Pinpoint the cell where the given text exists, returning its (X, Y) midpoint coordinate. 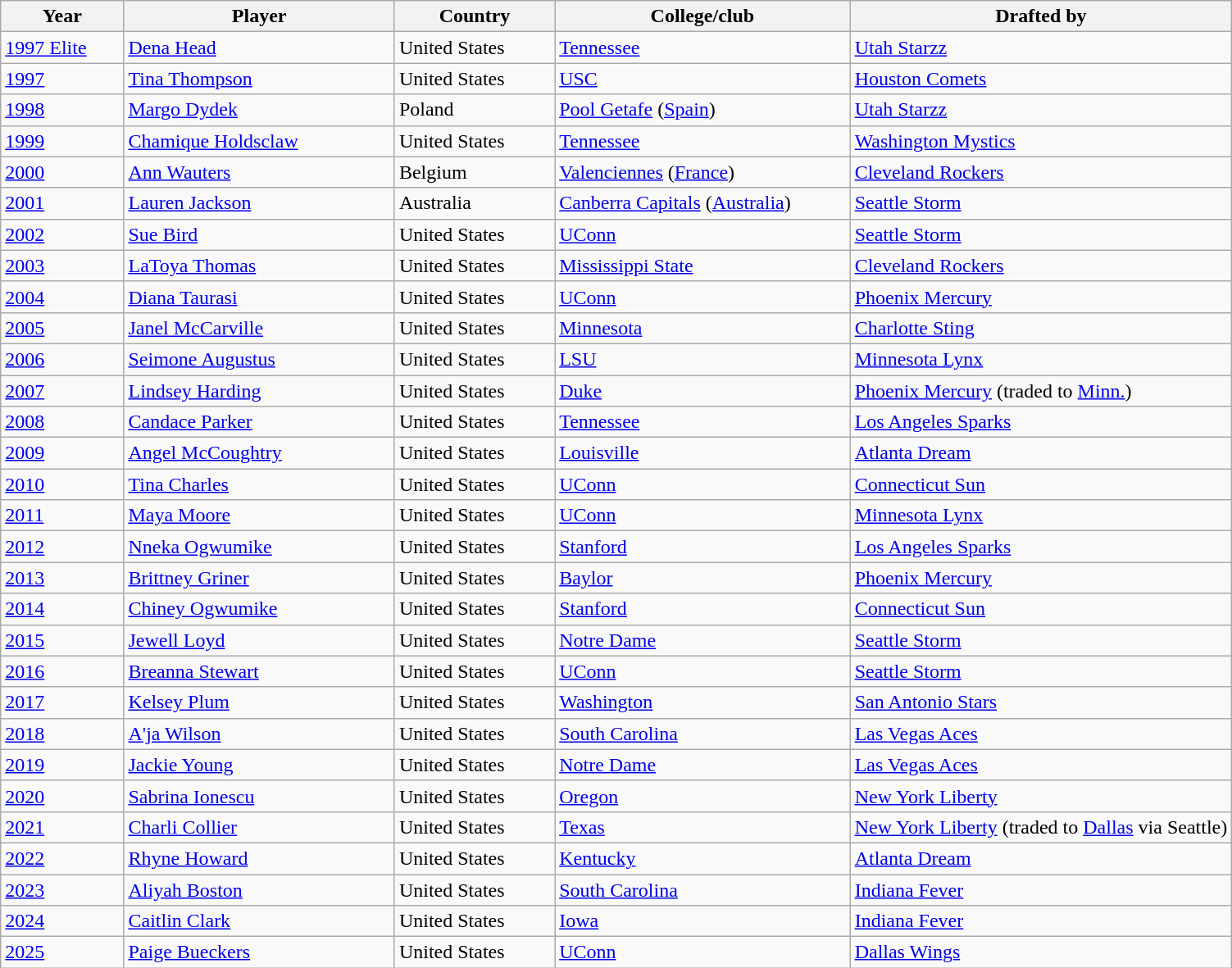
Kentucky (702, 858)
Year (62, 16)
2009 (62, 453)
2025 (62, 952)
Oregon (702, 796)
Charli Collier (259, 827)
Duke (702, 391)
2020 (62, 796)
Candace Parker (259, 422)
Angel McCoughtry (259, 453)
Sabrina Ionescu (259, 796)
College/club (702, 16)
Player (259, 16)
LaToya Thomas (259, 266)
Maya Moore (259, 516)
1999 (62, 141)
1998 (62, 110)
Kelsey Plum (259, 702)
Caitlin Clark (259, 921)
Tina Charles (259, 484)
Drafted by (1041, 16)
Breanna Stewart (259, 671)
New York Liberty (1041, 796)
2024 (62, 921)
Dena Head (259, 48)
2014 (62, 609)
Minnesota (702, 328)
2021 (62, 827)
Diana Taurasi (259, 297)
Country (474, 16)
Houston Comets (1041, 79)
2013 (62, 578)
2001 (62, 203)
Poland (474, 110)
Margo Dydek (259, 110)
2010 (62, 484)
2004 (62, 297)
Belgium (474, 172)
1997 Elite (62, 48)
2006 (62, 359)
Seimone Augustus (259, 359)
1997 (62, 79)
Washington (702, 702)
2018 (62, 734)
Jewell Loyd (259, 640)
2016 (62, 671)
Phoenix Mercury (traded to Minn.) (1041, 391)
Jackie Young (259, 765)
2000 (62, 172)
Washington Mystics (1041, 141)
Charlotte Sting (1041, 328)
Dallas Wings (1041, 952)
2022 (62, 858)
2015 (62, 640)
New York Liberty (traded to Dallas via Seattle) (1041, 827)
Australia (474, 203)
2005 (62, 328)
Canberra Capitals (Australia) (702, 203)
Brittney Griner (259, 578)
Iowa (702, 921)
2023 (62, 889)
2017 (62, 702)
2002 (62, 234)
Aliyah Boston (259, 889)
Lindsey Harding (259, 391)
Pool Getafe (Spain) (702, 110)
2007 (62, 391)
Sue Bird (259, 234)
2003 (62, 266)
Louisville (702, 453)
Baylor (702, 578)
Chamique Holdsclaw (259, 141)
San Antonio Stars (1041, 702)
Nneka Ogwumike (259, 547)
Valenciennes (France) (702, 172)
Mississippi State (702, 266)
2019 (62, 765)
Tina Thompson (259, 79)
Chiney Ogwumike (259, 609)
2011 (62, 516)
Texas (702, 827)
A'ja Wilson (259, 734)
Lauren Jackson (259, 203)
LSU (702, 359)
2008 (62, 422)
Paige Bueckers (259, 952)
USC (702, 79)
Janel McCarville (259, 328)
Rhyne Howard (259, 858)
Ann Wauters (259, 172)
2012 (62, 547)
